Return (X, Y) of the center of cell containing provided text 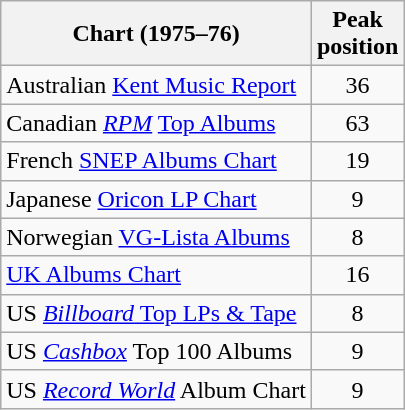
63 (357, 123)
Chart (1975–76) (156, 34)
Japanese Oricon LP Chart (156, 199)
19 (357, 161)
US Record World Album Chart (156, 389)
Norwegian VG-Lista Albums (156, 237)
French SNEP Albums Chart (156, 161)
36 (357, 85)
Peakposition (357, 34)
16 (357, 275)
Canadian RPM Top Albums (156, 123)
US Cashbox Top 100 Albums (156, 351)
UK Albums Chart (156, 275)
Australian Kent Music Report (156, 85)
US Billboard Top LPs & Tape (156, 313)
